For the text-containing cell, return its midpoint in (X, Y) coordinate format. 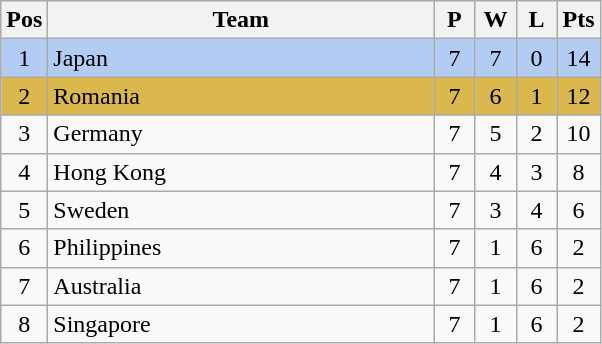
W (496, 20)
L (536, 20)
Japan (241, 58)
Pts (578, 20)
Singapore (241, 324)
0 (536, 58)
Romania (241, 96)
12 (578, 96)
Philippines (241, 248)
P (454, 20)
Germany (241, 134)
Team (241, 20)
Sweden (241, 210)
Pos (24, 20)
Hong Kong (241, 172)
14 (578, 58)
Australia (241, 286)
10 (578, 134)
